Pinpoint the cell where the given text exists, returning its (X, Y) midpoint coordinate. 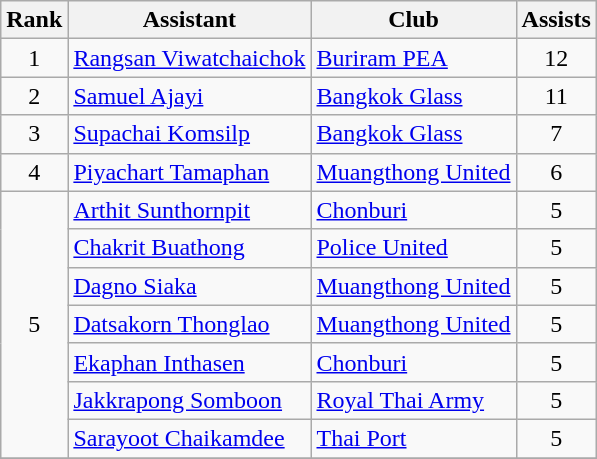
6 (556, 172)
Chakrit Buathong (190, 248)
Datsakorn Thonglao (190, 324)
4 (34, 172)
Arthit Sunthornpit (190, 210)
Club (414, 20)
2 (34, 96)
Thai Port (414, 438)
Rank (34, 20)
Buriram PEA (414, 58)
7 (556, 134)
Assists (556, 20)
Royal Thai Army (414, 400)
Piyachart Tamaphan (190, 172)
Police United (414, 248)
Assistant (190, 20)
Supachai Komsilp (190, 134)
3 (34, 134)
Jakkrapong Somboon (190, 400)
Sarayoot Chaikamdee (190, 438)
Rangsan Viwatchaichok (190, 58)
Dagno Siaka (190, 286)
Ekaphan Inthasen (190, 362)
Samuel Ajayi (190, 96)
11 (556, 96)
12 (556, 58)
1 (34, 58)
